Search for the cell housing the specified text and yield its (X, Y) center coordinate. 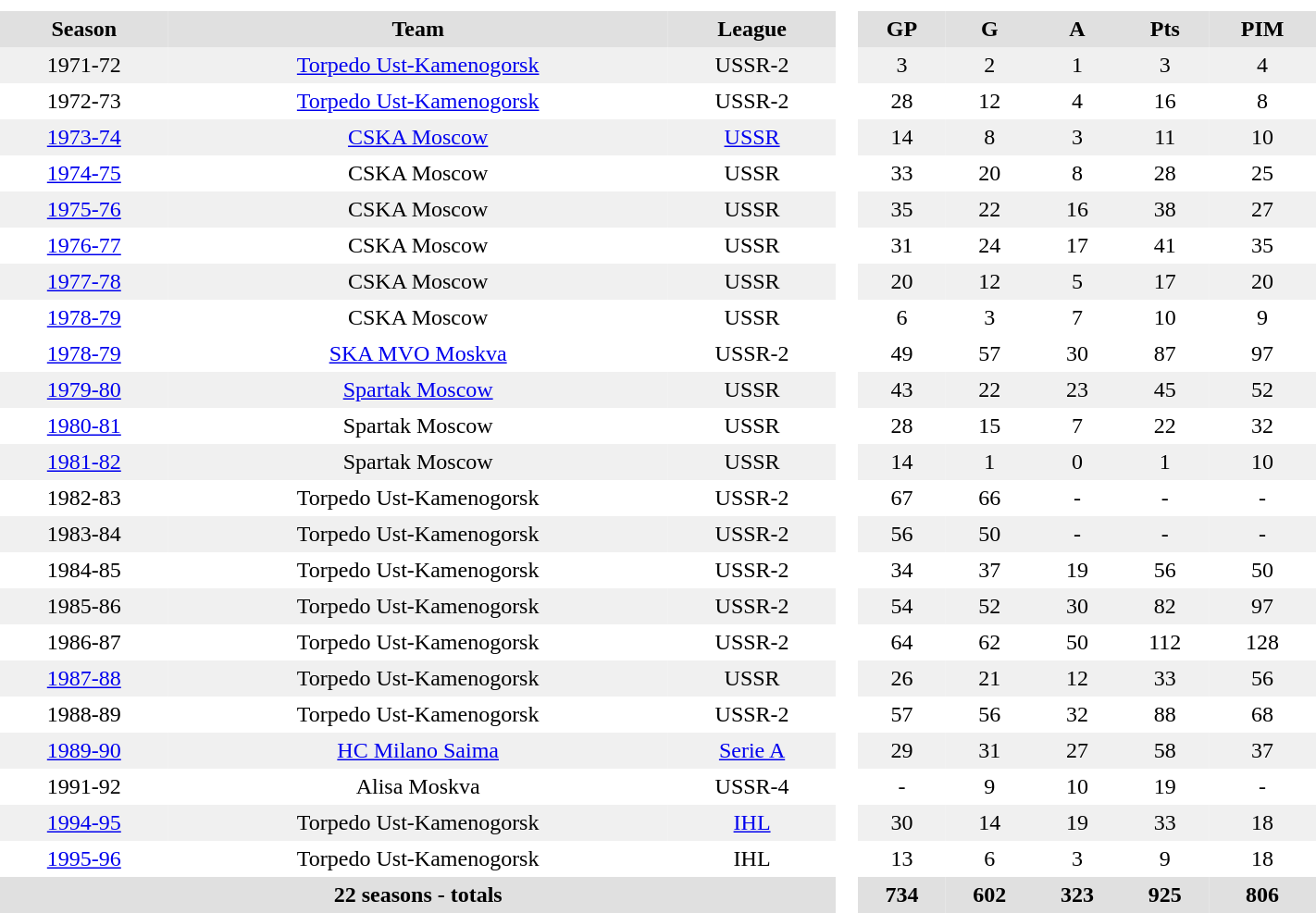
1991-92 (84, 786)
43 (901, 390)
925 (1164, 895)
1987-88 (84, 679)
Season (84, 30)
64 (901, 642)
24 (990, 246)
1975-76 (84, 209)
45 (1164, 390)
5 (1077, 281)
29 (901, 751)
25 (1262, 174)
1979-80 (84, 390)
League (752, 30)
734 (901, 895)
1983-84 (84, 535)
1989-90 (84, 751)
11 (1164, 137)
1988-89 (84, 714)
67 (901, 498)
62 (990, 642)
1982-83 (84, 498)
Pts (1164, 30)
26 (901, 679)
1976-77 (84, 246)
USSR-4 (752, 786)
1980-81 (84, 426)
2 (990, 65)
54 (901, 607)
1981-82 (84, 463)
58 (1164, 751)
87 (1164, 353)
21 (990, 679)
34 (901, 570)
41 (1164, 246)
A (1077, 30)
1985-86 (84, 607)
82 (1164, 607)
0 (1077, 463)
1971-72 (84, 65)
1974-75 (84, 174)
323 (1077, 895)
Team (418, 30)
806 (1262, 895)
1986-87 (84, 642)
128 (1262, 642)
66 (990, 498)
SKA MVO Moskva (418, 353)
PIM (1262, 30)
GP (901, 30)
68 (1262, 714)
1972-73 (84, 102)
88 (1164, 714)
1973-74 (84, 137)
HC Milano Saima (418, 751)
49 (901, 353)
1977-78 (84, 281)
1994-95 (84, 823)
1984-85 (84, 570)
Alisa Moskva (418, 786)
602 (990, 895)
15 (990, 426)
Serie A (752, 751)
1995-96 (84, 858)
23 (1077, 390)
G (990, 30)
112 (1164, 642)
22 seasons - totals (418, 895)
38 (1164, 209)
13 (901, 858)
